Provide the [x, y] coordinate of the cell's center where the given text is located.  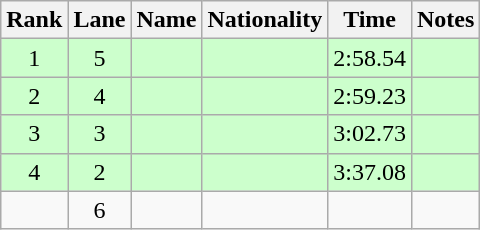
1 [34, 58]
Rank [34, 20]
5 [100, 58]
Nationality [265, 20]
2:58.54 [370, 58]
Name [166, 20]
3:37.08 [370, 172]
Notes [445, 20]
2:59.23 [370, 96]
6 [100, 210]
Time [370, 20]
Lane [100, 20]
3:02.73 [370, 134]
